Extract the (x, y) coordinate from the center of the cell holding the provided text.  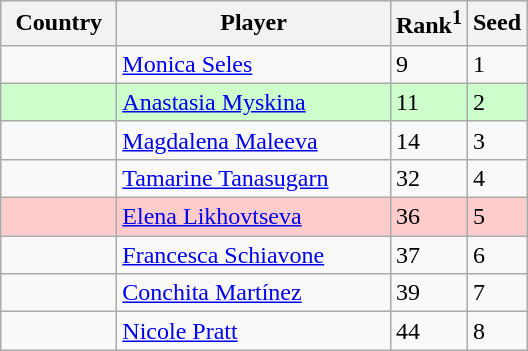
37 (428, 255)
3 (496, 140)
1 (496, 64)
Monica Seles (254, 64)
44 (428, 331)
Francesca Schiavone (254, 255)
14 (428, 140)
39 (428, 293)
4 (496, 178)
Magdalena Maleeva (254, 140)
Nicole Pratt (254, 331)
Country (59, 24)
11 (428, 102)
5 (496, 217)
36 (428, 217)
Tamarine Tanasugarn (254, 178)
2 (496, 102)
9 (428, 64)
7 (496, 293)
6 (496, 255)
32 (428, 178)
8 (496, 331)
Elena Likhovtseva (254, 217)
Conchita Martínez (254, 293)
Player (254, 24)
Anastasia Myskina (254, 102)
Seed (496, 24)
Rank1 (428, 24)
